Detect which cell encompasses the target text, then output its [x, y] center coordinate. 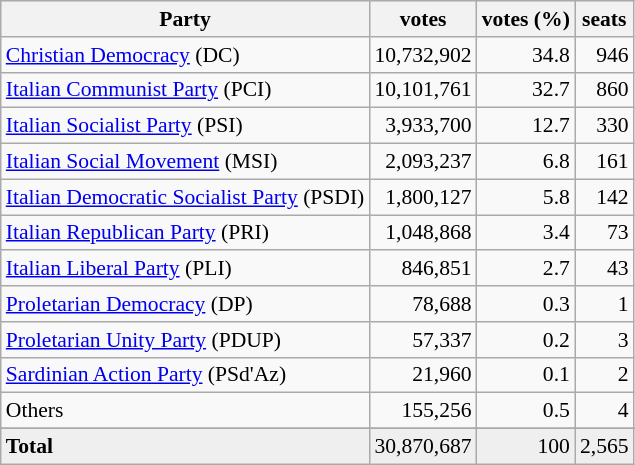
946 [604, 55]
3.4 [526, 233]
155,256 [422, 411]
3,933,700 [422, 126]
34.8 [526, 55]
1,048,868 [422, 233]
votes [422, 19]
Italian Socialist Party (PSI) [186, 126]
161 [604, 162]
Proletarian Democracy (DP) [186, 304]
4 [604, 411]
12.7 [526, 126]
Others [186, 411]
votes (%) [526, 19]
Italian Social Movement (MSI) [186, 162]
30,870,687 [422, 447]
seats [604, 19]
Proletarian Unity Party (PDUP) [186, 340]
3 [604, 340]
73 [604, 233]
5.8 [526, 197]
2 [604, 375]
2.7 [526, 269]
32.7 [526, 90]
142 [604, 197]
Italian Communist Party (PCI) [186, 90]
6.8 [526, 162]
21,960 [422, 375]
Total [186, 447]
330 [604, 126]
43 [604, 269]
Christian Democracy (DC) [186, 55]
100 [526, 447]
Italian Liberal Party (PLI) [186, 269]
0.5 [526, 411]
0.3 [526, 304]
10,732,902 [422, 55]
Party [186, 19]
0.1 [526, 375]
846,851 [422, 269]
1,800,127 [422, 197]
Italian Republican Party (PRI) [186, 233]
2,093,237 [422, 162]
1 [604, 304]
2,565 [604, 447]
860 [604, 90]
10,101,761 [422, 90]
78,688 [422, 304]
57,337 [422, 340]
Sardinian Action Party (PSd'Az) [186, 375]
0.2 [526, 340]
Italian Democratic Socialist Party (PSDI) [186, 197]
